Determine the (x, y) coordinate at the center of the cell enclosing the given text.  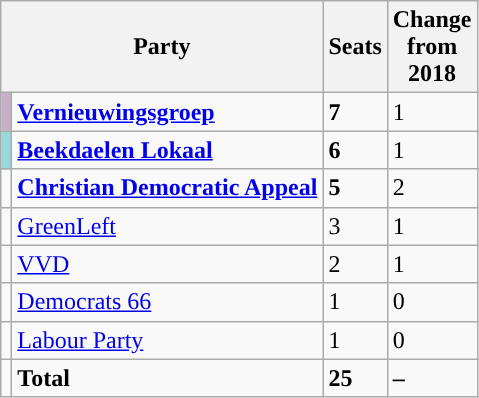
Democrats 66 (168, 302)
25 (355, 378)
VVD (168, 264)
Total (168, 378)
7 (355, 112)
Labour Party (168, 340)
Christian Democratic Appeal (168, 188)
5 (355, 188)
Party (162, 47)
Vernieuwingsgroep (168, 112)
Beekdaelen Lokaal (168, 150)
3 (355, 226)
GreenLeft (168, 226)
Seats (355, 47)
6 (355, 150)
– (432, 378)
Changefrom2018 (432, 47)
